Capture the cell that displays the provided text and extract its [X, Y] central coordinate. 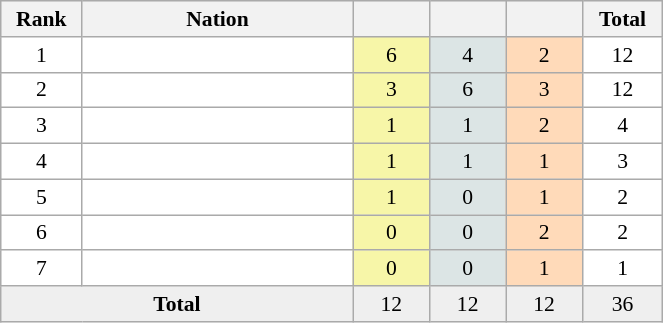
7 [42, 269]
Rank [42, 19]
5 [42, 197]
36 [622, 304]
Nation [218, 19]
